Capture the cell that displays the provided text and extract its [x, y] central coordinate. 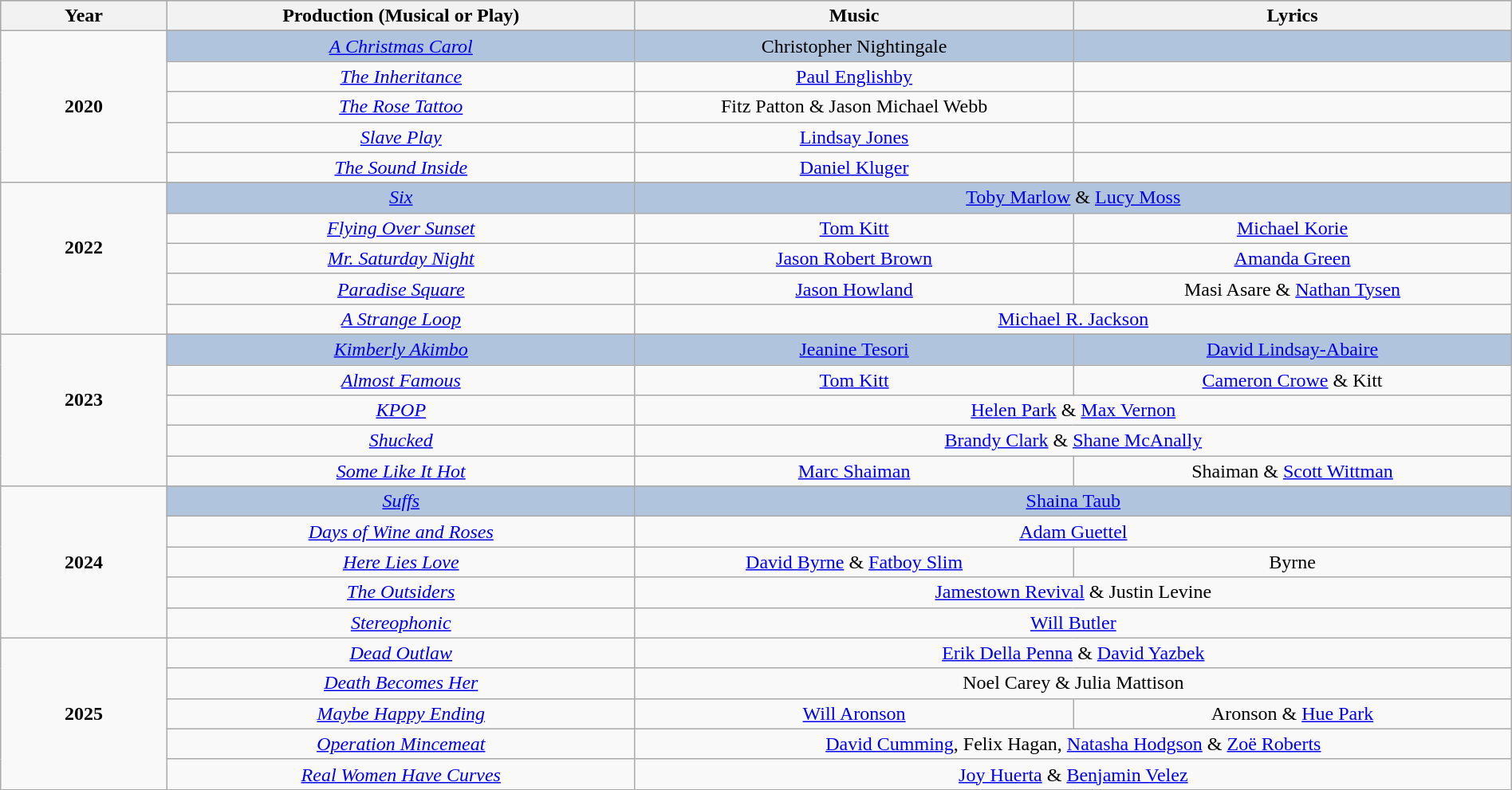
Christopher Nightingale [853, 46]
The Outsiders [400, 592]
Erik Della Penna & David Yazbek [1073, 653]
Some Like It Hot [400, 471]
Adam Guettel [1073, 532]
Production (Musical or Play) [400, 16]
Maybe Happy Ending [400, 713]
2022 [84, 258]
Fitz Patton & Jason Michael Webb [853, 107]
Shaiman & Scott Wittman [1292, 471]
Paul Englishby [853, 77]
Six [400, 198]
Dead Outlaw [400, 653]
The Sound Inside [400, 167]
Brandy Clark & Shane McAnally [1073, 441]
David Lindsay-Abaire [1292, 349]
Jason Robert Brown [853, 258]
2025 [84, 713]
Kimberly Akimbo [400, 349]
Operation Mincemeat [400, 744]
Byrne [1292, 562]
2020 [84, 107]
The Rose Tattoo [400, 107]
Shaina Taub [1073, 501]
Helen Park & Max Vernon [1073, 411]
Daniel Kluger [853, 167]
Will Butler [1073, 623]
Noel Carey & Julia Mattison [1073, 683]
Will Aronson [853, 713]
Jeanine Tesori [853, 349]
Stereophonic [400, 623]
Paradise Square [400, 289]
Toby Marlow & Lucy Moss [1073, 198]
Almost Famous [400, 380]
Aronson & Hue Park [1292, 713]
Joy Huerta & Benjamin Velez [1073, 774]
Michael Korie [1292, 228]
Cameron Crowe & Kitt [1292, 380]
Amanda Green [1292, 258]
Masi Asare & Nathan Tysen [1292, 289]
Here Lies Love [400, 562]
Michael R. Jackson [1073, 319]
Real Women Have Curves [400, 774]
Mr. Saturday Night [400, 258]
Lyrics [1292, 16]
Slave Play [400, 137]
Shucked [400, 441]
Year [84, 16]
Jason Howland [853, 289]
David Byrne & Fatboy Slim [853, 562]
A Strange Loop [400, 319]
A Christmas Carol [400, 46]
Flying Over Sunset [400, 228]
Days of Wine and Roses [400, 532]
The Inheritance [400, 77]
David Cumming, Felix Hagan, Natasha Hodgson & Zoë Roberts [1073, 744]
Jamestown Revival & Justin Levine [1073, 592]
Music [853, 16]
Lindsay Jones [853, 137]
Suffs [400, 501]
2024 [84, 562]
Marc Shaiman [853, 471]
KPOP [400, 411]
2023 [84, 410]
Death Becomes Her [400, 683]
